From the cell containing the given text, extract its center point as (X, Y) coordinate. 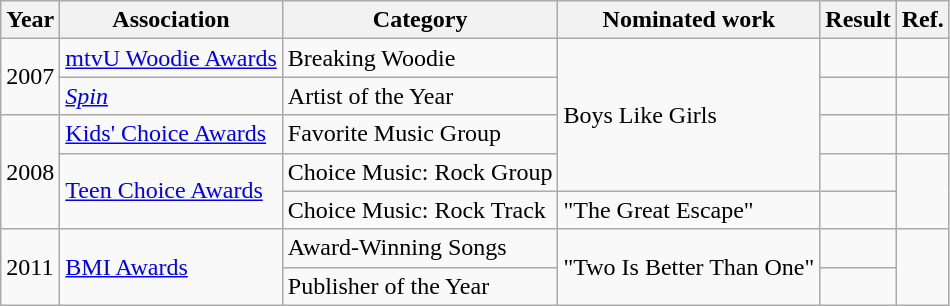
mtvU Woodie Awards (171, 58)
BMI Awards (171, 267)
2008 (30, 172)
Spin (171, 96)
Artist of the Year (420, 96)
Year (30, 20)
Choice Music: Rock Track (420, 210)
2007 (30, 77)
Favorite Music Group (420, 134)
Choice Music: Rock Group (420, 172)
Result (858, 20)
Breaking Woodie (420, 58)
2011 (30, 267)
"Two Is Better Than One" (689, 267)
Publisher of the Year (420, 286)
"The Great Escape" (689, 210)
Ref. (922, 20)
Kids' Choice Awards (171, 134)
Nominated work (689, 20)
Boys Like Girls (689, 115)
Award-Winning Songs (420, 248)
Association (171, 20)
Teen Choice Awards (171, 191)
Category (420, 20)
